Search for the cell housing the specified text and yield its (x, y) center coordinate. 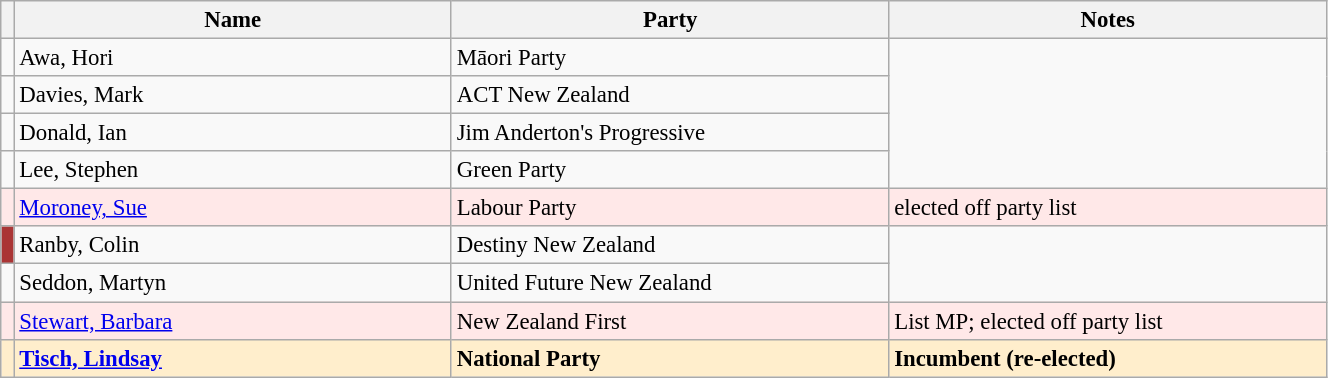
Jim Anderton's Progressive (670, 133)
Stewart, Barbara (232, 321)
List MP; elected off party list (1108, 321)
Incumbent (re-elected) (1108, 358)
National Party (670, 358)
Davies, Mark (232, 95)
Green Party (670, 170)
United Future New Zealand (670, 283)
Awa, Hori (232, 58)
Destiny New Zealand (670, 245)
elected off party list (1108, 208)
Moroney, Sue (232, 208)
Party (670, 20)
Māori Party (670, 58)
Name (232, 20)
ACT New Zealand (670, 95)
Notes (1108, 20)
Donald, Ian (232, 133)
Labour Party (670, 208)
Ranby, Colin (232, 245)
New Zealand First (670, 321)
Seddon, Martyn (232, 283)
Tisch, Lindsay (232, 358)
Lee, Stephen (232, 170)
